Capture the cell that displays the provided text and extract its (x, y) central coordinate. 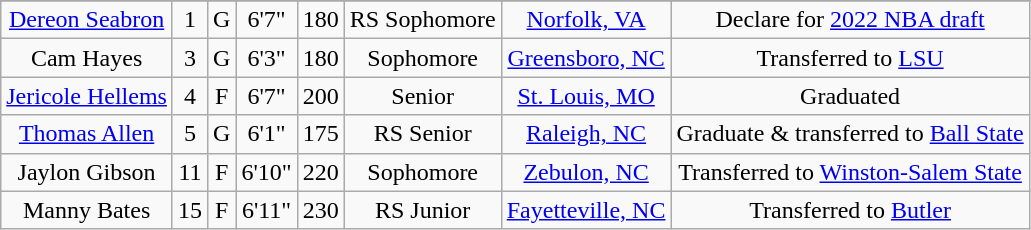
230 (320, 210)
Graduate & transferred to Ball State (850, 134)
4 (190, 96)
5 (190, 134)
6'3" (266, 58)
St. Louis, MO (586, 96)
Cam Hayes (87, 58)
Transferred to Butler (850, 210)
1 (190, 20)
15 (190, 210)
220 (320, 172)
Senior (422, 96)
200 (320, 96)
Raleigh, NC (586, 134)
Thomas Allen (87, 134)
11 (190, 172)
Jericole Hellems (87, 96)
Transferred to Winston-Salem State (850, 172)
175 (320, 134)
RS Sophomore (422, 20)
6'11" (266, 210)
Fayetteville, NC (586, 210)
RS Junior (422, 210)
6'1" (266, 134)
6'10" (266, 172)
3 (190, 58)
Dereon Seabron (87, 20)
Jaylon Gibson (87, 172)
Graduated (850, 96)
RS Senior (422, 134)
Norfolk, VA (586, 20)
Zebulon, NC (586, 172)
Greensboro, NC (586, 58)
Transferred to LSU (850, 58)
Manny Bates (87, 210)
Declare for 2022 NBA draft (850, 20)
